Determine the [X, Y] coordinate at the center of the cell enclosing the given text.  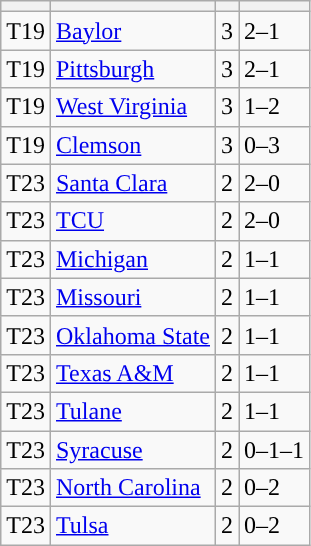
Pittsburgh [132, 69]
Texas A&M [132, 373]
Oklahoma State [132, 335]
TCU [132, 221]
0–3 [274, 145]
Syracuse [132, 449]
Baylor [132, 31]
0–1–1 [274, 449]
Michigan [132, 259]
Tulane [132, 411]
Tulsa [132, 526]
Clemson [132, 145]
Santa Clara [132, 183]
North Carolina [132, 488]
West Virginia [132, 107]
1–2 [274, 107]
Missouri [132, 297]
